Pinpoint the cell where the given text exists, returning its [X, Y] midpoint coordinate. 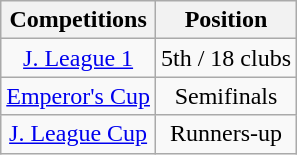
Emperor's Cup [78, 96]
J. League Cup [78, 134]
J. League 1 [78, 58]
Runners-up [226, 134]
5th / 18 clubs [226, 58]
Semifinals [226, 96]
Competitions [78, 20]
Position [226, 20]
